Scan for the cell matching the given text and deliver its [X, Y] coordinate at center. 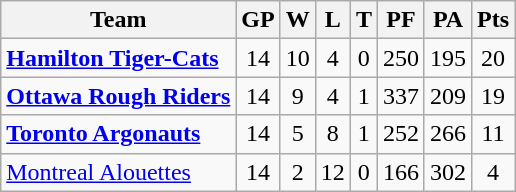
209 [448, 96]
12 [332, 172]
Montreal Alouettes [118, 172]
Ottawa Rough Riders [118, 96]
20 [494, 58]
9 [298, 96]
195 [448, 58]
2 [298, 172]
5 [298, 134]
PA [448, 20]
GP [258, 20]
W [298, 20]
250 [400, 58]
PF [400, 20]
337 [400, 96]
Pts [494, 20]
302 [448, 172]
11 [494, 134]
L [332, 20]
Hamilton Tiger-Cats [118, 58]
Toronto Argonauts [118, 134]
8 [332, 134]
19 [494, 96]
Team [118, 20]
T [364, 20]
266 [448, 134]
10 [298, 58]
166 [400, 172]
252 [400, 134]
